Output the [X, Y] coordinate of the center of the cell containing the given text.  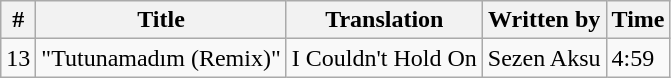
"Tutunamadım (Remix)" [161, 58]
Sezen Aksu [544, 58]
Translation [384, 20]
# [18, 20]
I Couldn't Hold On [384, 58]
Written by [544, 20]
13 [18, 58]
Time [638, 20]
4:59 [638, 58]
Title [161, 20]
